Identify which cell holds the provided text, then report its [X, Y] central coordinate. 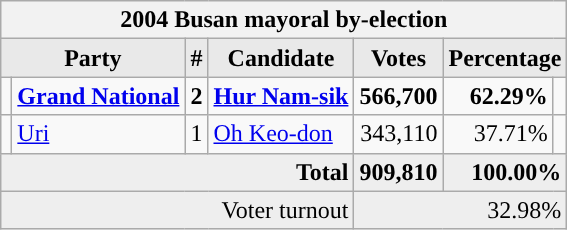
1 [196, 134]
2 [196, 96]
566,700 [398, 96]
Total [178, 172]
Voter turnout [178, 210]
# [196, 58]
62.29% [498, 96]
Oh Keo-don [281, 134]
Candidate [281, 58]
909,810 [398, 172]
Percentage [505, 58]
100.00% [505, 172]
343,110 [398, 134]
Votes [398, 58]
2004 Busan mayoral by-election [284, 20]
32.98% [460, 210]
37.71% [498, 134]
Grand National [98, 96]
Hur Nam-sik [281, 96]
Party [93, 58]
Uri [98, 134]
